From the cell containing the given text, extract its center point as (X, Y) coordinate. 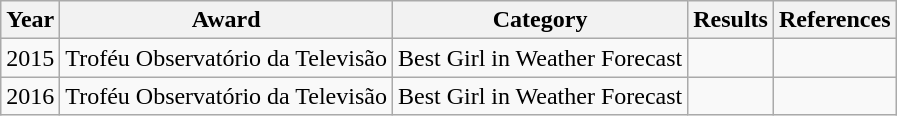
References (834, 20)
Category (540, 20)
2016 (30, 96)
2015 (30, 58)
Award (226, 20)
Year (30, 20)
Results (731, 20)
